Find where the given text appears and provide that cell's center as (X, Y) coordinate. 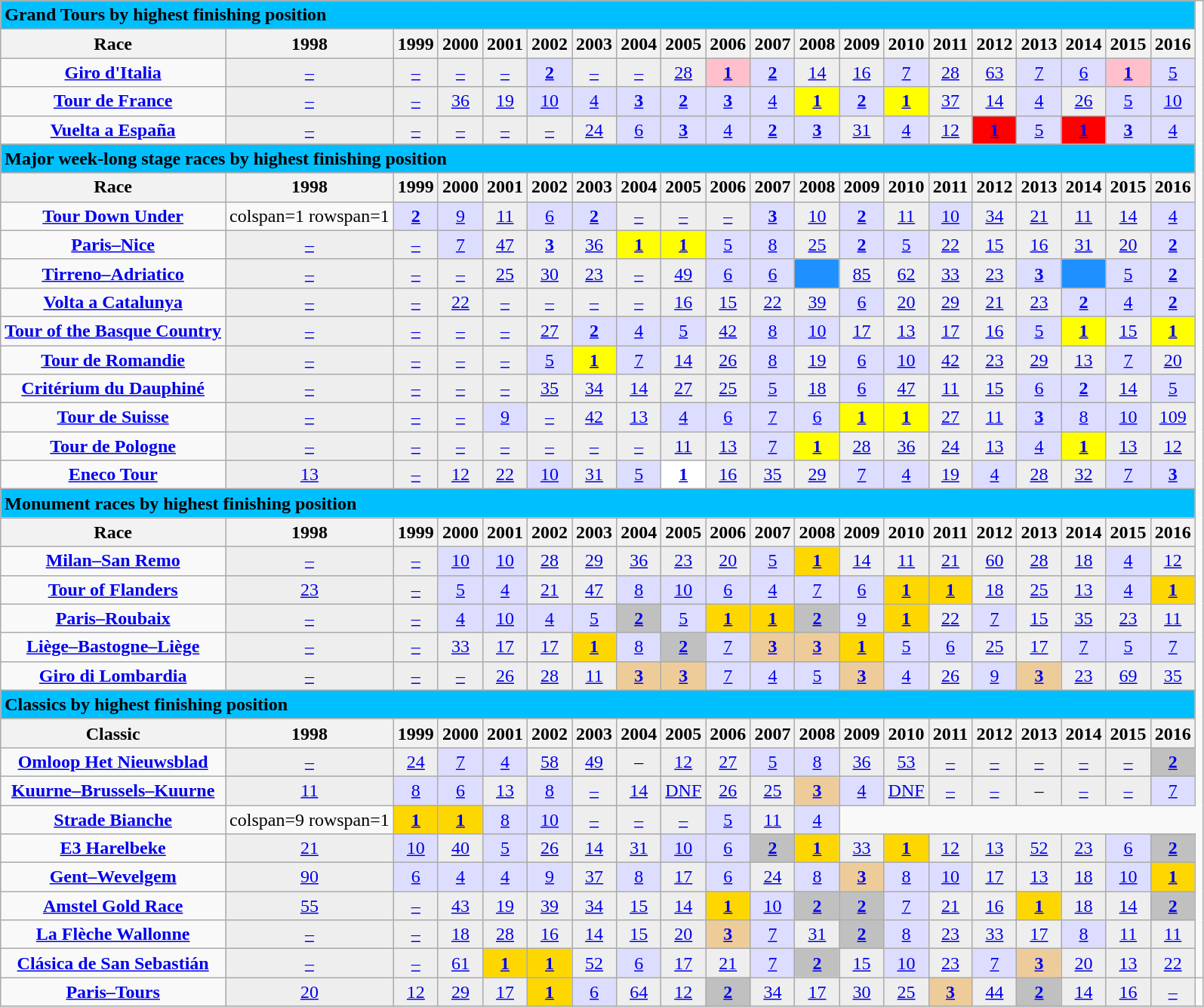
Classics by highest finishing position (598, 704)
Tour de Pologne (113, 446)
69 (1128, 676)
32 (1084, 475)
Paris–Tours (113, 992)
Classic (113, 733)
Tour of Flanders (113, 590)
La Flèche Wallonne (113, 935)
85 (862, 273)
Clásica de San Sebastián (113, 963)
61 (460, 963)
Vuelta a España (113, 130)
Giro d'Italia (113, 72)
Tour de Suisse (113, 417)
109 (1173, 417)
55 (309, 906)
Tirreno–Adriatico (113, 273)
44 (995, 992)
Eneco Tour (113, 475)
Paris–Roubaix (113, 618)
Kuurne–Brussels–Kuurne (113, 790)
Strade Bianche (113, 819)
Omloop Het Nieuwsblad (113, 762)
Grand Tours by highest finishing position (598, 15)
Volta a Catalunya (113, 302)
Gent–Wevelgem (113, 877)
63 (995, 72)
Tour de France (113, 101)
Milan–San Remo (113, 561)
Major week-long stage races by highest finishing position (598, 159)
43 (460, 906)
E3 Harelbeke (113, 848)
Monument races by highest finishing position (598, 503)
90 (309, 877)
colspan=1 rowspan=1 (309, 216)
Giro di Lombardia (113, 676)
colspan=9 rowspan=1 (309, 819)
40 (460, 848)
60 (995, 561)
Tour of the Basque Country (113, 331)
62 (906, 273)
Tour Down Under (113, 216)
Amstel Gold Race (113, 906)
Critérium du Dauphiné (113, 389)
Tour de Romandie (113, 360)
Liège–Bastogne–Liège (113, 647)
Paris–Nice (113, 245)
64 (639, 992)
58 (550, 762)
53 (906, 762)
